Locate the cell with the specified text and output its [X, Y] center coordinate. 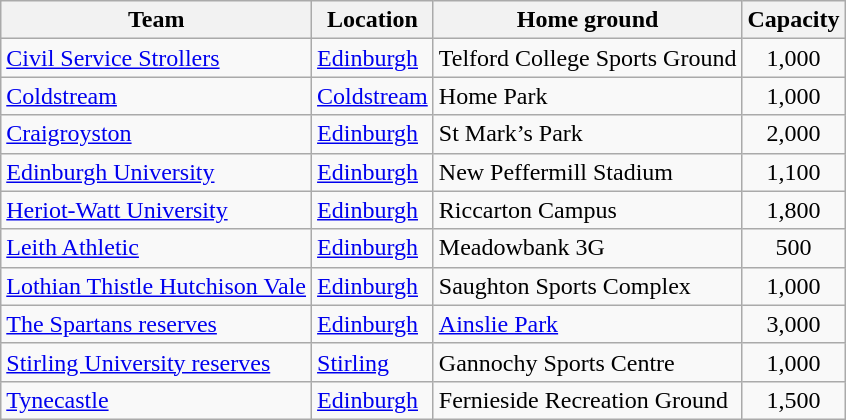
3,000 [794, 324]
Location [373, 20]
Heriot-Watt University [156, 210]
Leith Athletic [156, 248]
New Peffermill Stadium [588, 172]
Civil Service Strollers [156, 58]
Gannochy Sports Centre [588, 362]
Craigroyston [156, 134]
Lothian Thistle Hutchison Vale [156, 286]
1,800 [794, 210]
1,100 [794, 172]
Saughton Sports Complex [588, 286]
St Mark’s Park [588, 134]
Home ground [588, 20]
Stirling [373, 362]
Home Park [588, 96]
Team [156, 20]
Capacity [794, 20]
Telford College Sports Ground [588, 58]
Tynecastle [156, 400]
Riccarton Campus [588, 210]
The Spartans reserves [156, 324]
Ainslie Park [588, 324]
2,000 [794, 134]
Meadowbank 3G [588, 248]
500 [794, 248]
1,500 [794, 400]
Fernieside Recreation Ground [588, 400]
Edinburgh University [156, 172]
Stirling University reserves [156, 362]
